Scan for the cell matching the given text and deliver its [X, Y] coordinate at center. 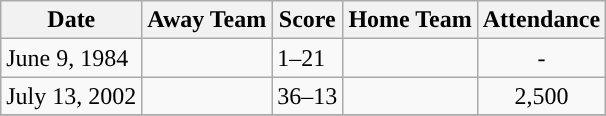
June 9, 1984 [72, 58]
1–21 [308, 58]
Score [308, 20]
Home Team [410, 20]
- [541, 58]
36–13 [308, 96]
July 13, 2002 [72, 96]
Away Team [207, 20]
Attendance [541, 20]
2,500 [541, 96]
Date [72, 20]
